Locate the cell with the specified text and output its (X, Y) center coordinate. 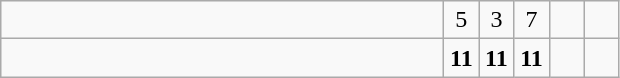
5 (462, 20)
7 (532, 20)
3 (496, 20)
